Return (x, y) of the center of cell containing provided text 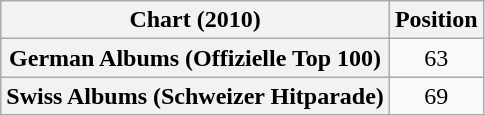
Chart (2010) (196, 20)
63 (436, 58)
69 (436, 96)
Swiss Albums (Schweizer Hitparade) (196, 96)
German Albums (Offizielle Top 100) (196, 58)
Position (436, 20)
